Pinpoint the cell where the given text exists, returning its (x, y) midpoint coordinate. 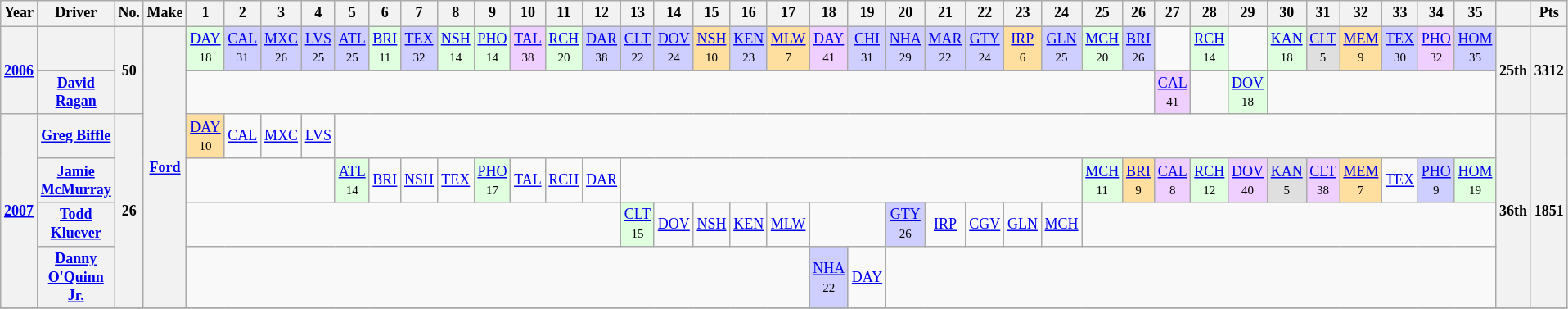
CAL41 (1172, 93)
LVS (318, 136)
CAL (242, 136)
Jamie McMurray (75, 180)
Danny O'Quinn Jr. (75, 277)
PHO17 (493, 180)
22 (985, 13)
23 (1023, 13)
24 (1061, 13)
MAR22 (945, 48)
CGV (985, 225)
2007 (20, 211)
RCH14 (1210, 48)
16 (749, 13)
15 (712, 13)
KEN23 (749, 48)
HOM35 (1475, 48)
DOV18 (1248, 93)
DAY10 (205, 136)
DAY41 (829, 48)
DOV (674, 225)
29 (1248, 13)
MEM7 (1361, 180)
21 (945, 13)
Driver (75, 13)
GLN25 (1061, 48)
TEX32 (419, 48)
31 (1322, 13)
PHO14 (493, 48)
27 (1172, 13)
11 (564, 13)
DAR (602, 180)
BRI11 (385, 48)
3 (282, 13)
Ford (165, 167)
KAN5 (1286, 180)
20 (906, 13)
5 (352, 13)
14 (674, 13)
33 (1400, 13)
32 (1361, 13)
BRI (385, 180)
2006 (20, 70)
No. (129, 13)
25 (1102, 13)
4 (318, 13)
NHA22 (829, 277)
CLT5 (1322, 48)
TAL38 (528, 48)
35 (1475, 13)
CLT38 (1322, 180)
RCH (564, 180)
Pts (1548, 13)
CLT22 (637, 48)
19 (867, 13)
12 (602, 13)
DAY (867, 277)
TEX30 (1400, 48)
MCH20 (1102, 48)
IRP6 (1023, 48)
MEM9 (1361, 48)
Todd Kluever (75, 225)
50 (129, 70)
DOV24 (674, 48)
2 (242, 13)
David Ragan (75, 93)
Year (20, 13)
CAL31 (242, 48)
NSH14 (455, 48)
KEN (749, 225)
HOM19 (1475, 180)
9 (493, 13)
DAR38 (602, 48)
NSH10 (712, 48)
CAL8 (1172, 180)
10 (528, 13)
MXC26 (282, 48)
DOV40 (1248, 180)
CHI31 (867, 48)
LVS25 (318, 48)
RCH20 (564, 48)
PHO9 (1435, 180)
BRI9 (1139, 180)
28 (1210, 13)
6 (385, 13)
36th (1514, 211)
ATL25 (352, 48)
17 (787, 13)
Greg Biffle (75, 136)
MXC (282, 136)
TAL (528, 180)
MLW7 (787, 48)
MLW (787, 225)
3312 (1548, 70)
CLT15 (637, 225)
GTY24 (985, 48)
GTY26 (906, 225)
BRI26 (1139, 48)
30 (1286, 13)
18 (829, 13)
KAN18 (1286, 48)
NHA29 (906, 48)
1 (205, 13)
8 (455, 13)
PHO32 (1435, 48)
25th (1514, 70)
7 (419, 13)
13 (637, 13)
MCH11 (1102, 180)
IRP (945, 225)
Make (165, 13)
GLN (1023, 225)
MCH (1061, 225)
RCH12 (1210, 180)
DAY18 (205, 48)
ATL14 (352, 180)
1851 (1548, 211)
34 (1435, 13)
